Extract the (x, y) coordinate from the center of the cell holding the provided text.  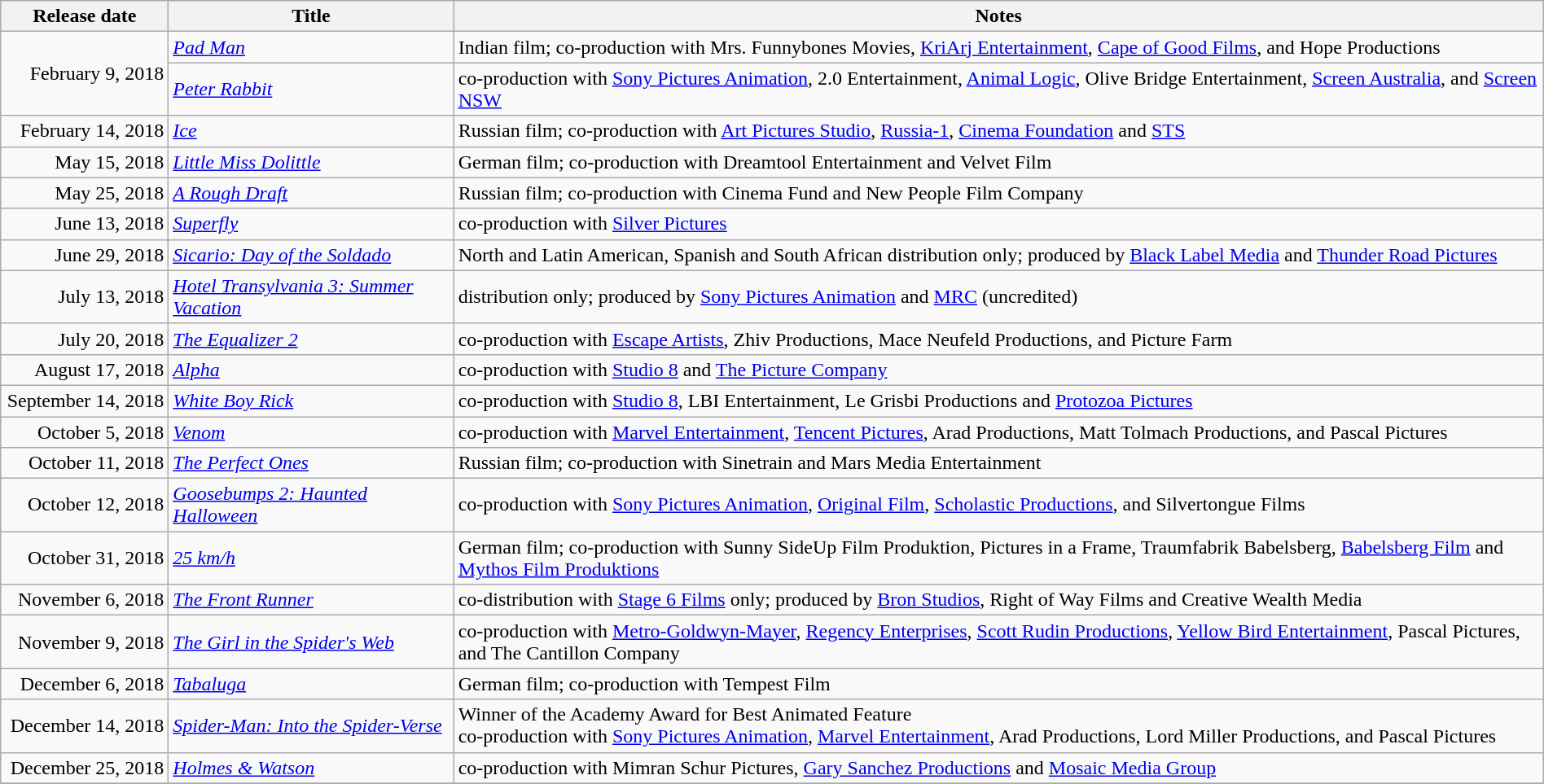
Title (311, 16)
November 9, 2018 (85, 642)
Hotel Transylvania 3: Summer Vacation (311, 296)
Tabaluga (311, 684)
Peter Rabbit (311, 90)
December 6, 2018 (85, 684)
July 20, 2018 (85, 339)
August 17, 2018 (85, 370)
Holmes & Watson (311, 768)
May 25, 2018 (85, 193)
The Perfect Ones (311, 463)
25 km/h (311, 558)
December 14, 2018 (85, 726)
October 11, 2018 (85, 463)
February 9, 2018 (85, 73)
co-production with Mimran Schur Pictures, Gary Sanchez Productions and Mosaic Media Group (998, 768)
October 12, 2018 (85, 505)
co-production with Sony Pictures Animation, Original Film, Scholastic Productions, and Silvertongue Films (998, 505)
A Rough Draft (311, 193)
Indian film; co-production with Mrs. Funnybones Movies, KriArj Entertainment, Cape of Good Films, and Hope Productions (998, 47)
The Girl in the Spider's Web (311, 642)
Pad Man (311, 47)
Russian film; co-production with Sinetrain and Mars Media Entertainment (998, 463)
co-distribution with Stage 6 Films only; produced by Bron Studios, Right of Way Films and Creative Wealth Media (998, 600)
Alpha (311, 370)
co-production with Silver Pictures (998, 224)
co-production with Marvel Entertainment, Tencent Pictures, Arad Productions, Matt Tolmach Productions, and Pascal Pictures (998, 432)
Little Miss Dolittle (311, 162)
Ice (311, 131)
December 25, 2018 (85, 768)
White Boy Rick (311, 401)
Russian film; co-production with Cinema Fund and New People Film Company (998, 193)
Superfly (311, 224)
Goosebumps 2: Haunted Halloween (311, 505)
June 13, 2018 (85, 224)
Notes (998, 16)
September 14, 2018 (85, 401)
Russian film; co-production with Art Pictures Studio, Russia-1, Cinema Foundation and STS (998, 131)
co-production with Studio 8 and The Picture Company (998, 370)
co-production with Sony Pictures Animation, 2.0 Entertainment, Animal Logic, Olive Bridge Entertainment, Screen Australia, and Screen NSW (998, 90)
Venom (311, 432)
November 6, 2018 (85, 600)
The Equalizer 2 (311, 339)
October 5, 2018 (85, 432)
distribution only; produced by Sony Pictures Animation and MRC (uncredited) (998, 296)
May 15, 2018 (85, 162)
Spider-Man: Into the Spider-Verse (311, 726)
Release date (85, 16)
The Front Runner (311, 600)
Sicario: Day of the Soldado (311, 255)
October 31, 2018 (85, 558)
co-production with Studio 8, LBI Entertainment, Le Grisbi Productions and Protozoa Pictures (998, 401)
February 14, 2018 (85, 131)
German film; co-production with Dreamtool Entertainment and Velvet Film (998, 162)
North and Latin American, Spanish and South African distribution only; produced by Black Label Media and Thunder Road Pictures (998, 255)
co-production with Escape Artists, Zhiv Productions, Mace Neufeld Productions, and Picture Farm (998, 339)
July 13, 2018 (85, 296)
German film; co-production with Tempest Film (998, 684)
June 29, 2018 (85, 255)
